Scan for the cell matching the given text and deliver its [x, y] coordinate at center. 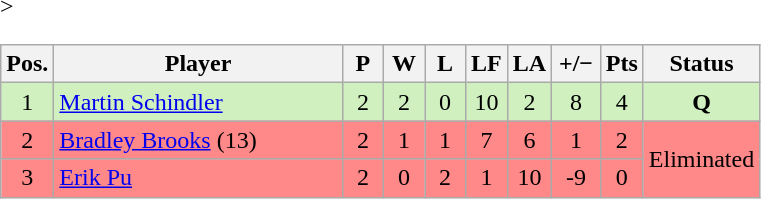
L [444, 64]
Player [198, 64]
LA [529, 64]
-9 [576, 178]
8 [576, 102]
Status [701, 64]
Martin Schindler [198, 102]
Erik Pu [198, 178]
Bradley Brooks (13) [198, 140]
7 [487, 140]
+/− [576, 64]
Pos. [28, 64]
W [404, 64]
4 [622, 102]
LF [487, 64]
P [362, 64]
Q [701, 102]
Pts [622, 64]
6 [529, 140]
3 [28, 178]
Eliminated [701, 159]
